From the cell containing the given text, extract its center point as [X, Y] coordinate. 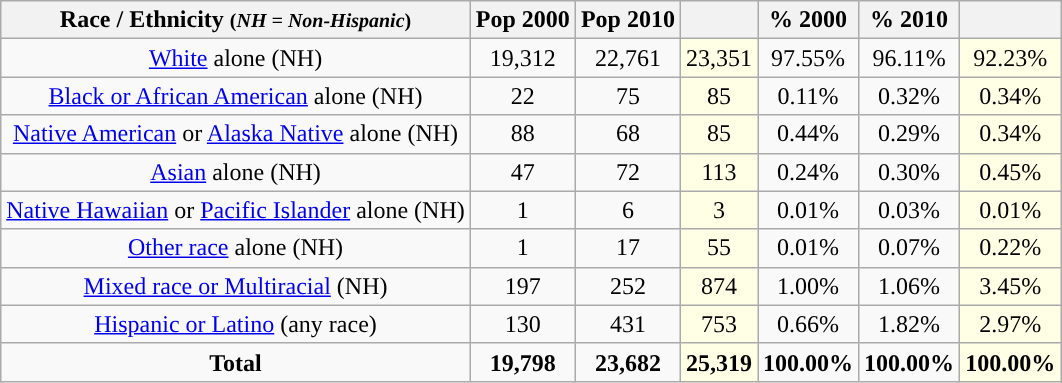
Native Hawaiian or Pacific Islander alone (NH) [236, 210]
0.44% [808, 134]
Native American or Alaska Native alone (NH) [236, 134]
197 [522, 286]
23,351 [718, 58]
3 [718, 210]
252 [628, 286]
88 [522, 134]
874 [718, 286]
Pop 2010 [628, 20]
113 [718, 172]
Race / Ethnicity (NH = Non-Hispanic) [236, 20]
68 [628, 134]
Total [236, 362]
1.82% [910, 324]
75 [628, 96]
0.22% [1010, 248]
Other race alone (NH) [236, 248]
47 [522, 172]
0.07% [910, 248]
72 [628, 172]
Black or African American alone (NH) [236, 96]
3.45% [1010, 286]
22 [522, 96]
2.97% [1010, 324]
0.03% [910, 210]
0.24% [808, 172]
97.55% [808, 58]
Asian alone (NH) [236, 172]
0.66% [808, 324]
1.00% [808, 286]
19,798 [522, 362]
25,319 [718, 362]
Mixed race or Multiracial (NH) [236, 286]
23,682 [628, 362]
% 2010 [910, 20]
White alone (NH) [236, 58]
0.45% [1010, 172]
130 [522, 324]
0.32% [910, 96]
22,761 [628, 58]
92.23% [1010, 58]
0.30% [910, 172]
55 [718, 248]
0.29% [910, 134]
6 [628, 210]
Hispanic or Latino (any race) [236, 324]
% 2000 [808, 20]
753 [718, 324]
1.06% [910, 286]
431 [628, 324]
96.11% [910, 58]
19,312 [522, 58]
0.11% [808, 96]
Pop 2000 [522, 20]
17 [628, 248]
